Scan for the cell matching the given text and deliver its (x, y) coordinate at center. 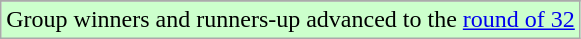
Group winners and runners-up advanced to the round of 32 (291, 20)
